Determine the (x, y) coordinate at the center of the cell enclosing the given text.  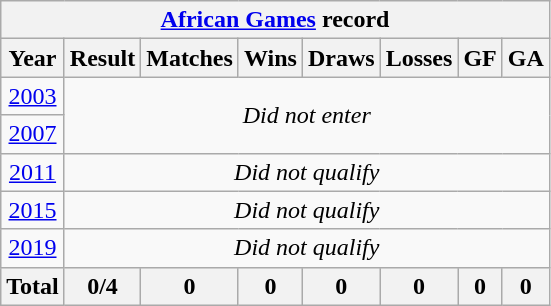
Losses (419, 58)
2007 (33, 134)
2015 (33, 210)
African Games record (276, 20)
GA (526, 58)
2019 (33, 248)
Draws (341, 58)
Did not enter (306, 115)
2003 (33, 96)
2011 (33, 172)
0/4 (102, 286)
Total (33, 286)
Result (102, 58)
Year (33, 58)
Matches (190, 58)
GF (480, 58)
Wins (270, 58)
